Identify which cell holds the provided text, then report its (X, Y) central coordinate. 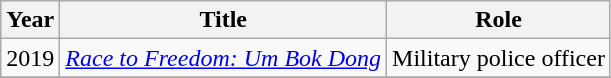
Military police officer (499, 58)
Role (499, 20)
Title (224, 20)
2019 (30, 58)
Race to Freedom: Um Bok Dong (224, 58)
Year (30, 20)
